Capture the cell that displays the provided text and extract its (X, Y) central coordinate. 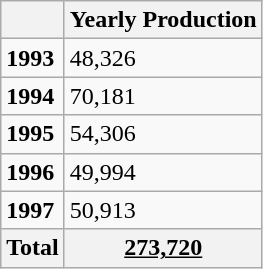
273,720 (163, 248)
1997 (33, 210)
54,306 (163, 134)
50,913 (163, 210)
Yearly Production (163, 20)
1996 (33, 172)
49,994 (163, 172)
48,326 (163, 58)
1994 (33, 96)
Total (33, 248)
1993 (33, 58)
70,181 (163, 96)
1995 (33, 134)
